Detect which cell encompasses the target text, then output its [x, y] center coordinate. 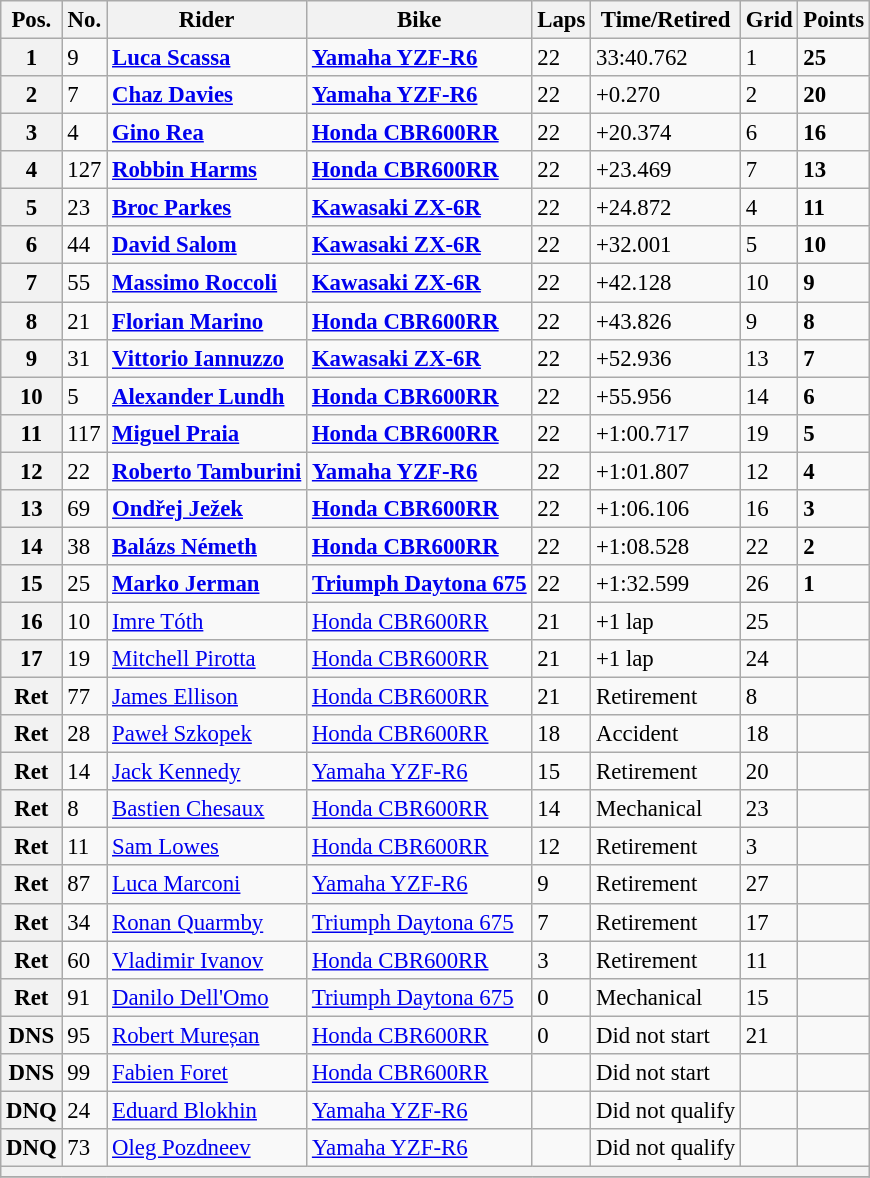
+1:06.106 [666, 509]
Robbin Harms [207, 170]
69 [84, 509]
Sam Lowes [207, 847]
+23.469 [666, 170]
95 [84, 1035]
+32.001 [666, 245]
Mitchell Pirotta [207, 659]
+1:08.528 [666, 546]
77 [84, 697]
+1:00.717 [666, 433]
Bike [420, 20]
27 [770, 885]
James Ellison [207, 697]
Jack Kennedy [207, 772]
28 [84, 734]
Fabien Foret [207, 1073]
No. [84, 20]
Bastien Chesaux [207, 809]
Luca Marconi [207, 885]
+52.936 [666, 358]
Massimo Roccoli [207, 283]
+42.128 [666, 283]
Oleg Pozdneev [207, 1148]
Roberto Tamburini [207, 471]
Pos. [32, 20]
Chaz Davies [207, 95]
+0.270 [666, 95]
+24.872 [666, 208]
Ondřej Ježek [207, 509]
Grid [770, 20]
73 [84, 1148]
Danilo Dell'Omo [207, 997]
31 [84, 358]
33:40.762 [666, 58]
+1:32.599 [666, 584]
+55.956 [666, 396]
Laps [562, 20]
Eduard Blokhin [207, 1110]
87 [84, 885]
26 [770, 584]
127 [84, 170]
+1:01.807 [666, 471]
55 [84, 283]
+20.374 [666, 133]
117 [84, 433]
Robert Mureșan [207, 1035]
Vittorio Iannuzzo [207, 358]
Ronan Quarmby [207, 922]
Miguel Praia [207, 433]
38 [84, 546]
Paweł Szkopek [207, 734]
34 [84, 922]
99 [84, 1073]
60 [84, 960]
Rider [207, 20]
44 [84, 245]
Alexander Lundh [207, 396]
Points [834, 20]
Broc Parkes [207, 208]
Vladimir Ivanov [207, 960]
Accident [666, 734]
Balázs Németh [207, 546]
Gino Rea [207, 133]
Imre Tóth [207, 621]
Luca Scassa [207, 58]
Time/Retired [666, 20]
Florian Marino [207, 321]
David Salom [207, 245]
+43.826 [666, 321]
Marko Jerman [207, 584]
91 [84, 997]
